Extract the (x, y) coordinate from the center of the cell holding the provided text.  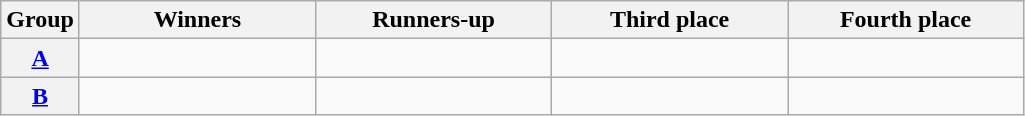
B (40, 96)
Third place (670, 20)
A (40, 58)
Runners-up (433, 20)
Winners (197, 20)
Fourth place (906, 20)
Group (40, 20)
